Scan for the cell matching the given text and deliver its (X, Y) coordinate at center. 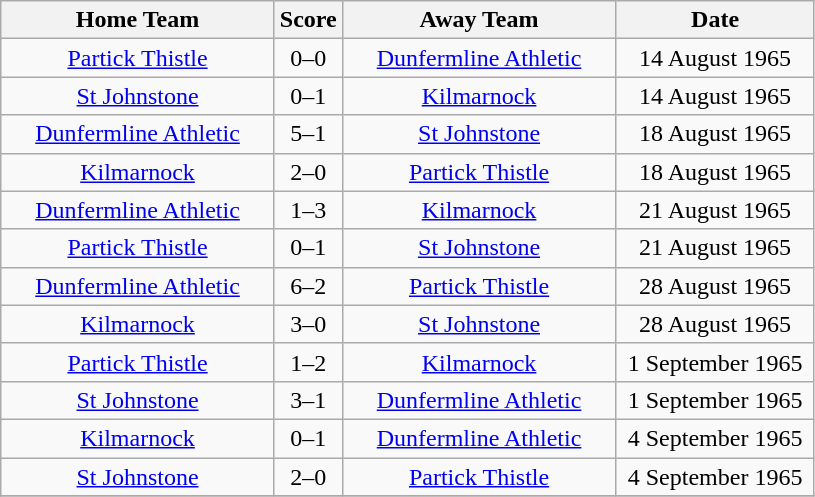
3–1 (308, 400)
6–2 (308, 286)
1–2 (308, 362)
5–1 (308, 134)
Home Team (138, 20)
0–0 (308, 58)
Away Team (479, 20)
1–3 (308, 210)
Date (716, 20)
Score (308, 20)
3–0 (308, 324)
